Find where the given text appears and provide that cell's center as (X, Y) coordinate. 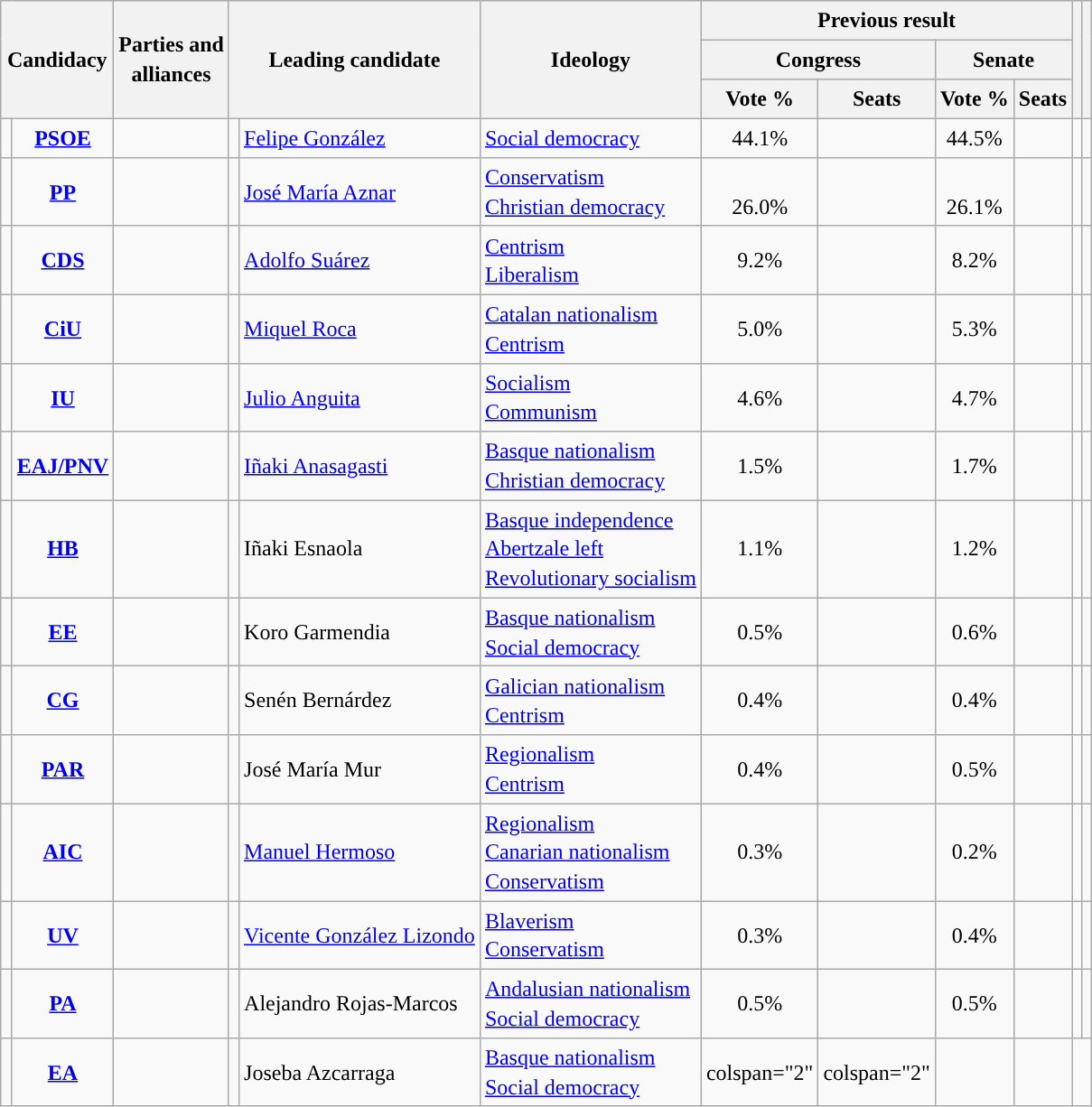
4.6% (760, 397)
EA (62, 1072)
RegionalismCanarian nationalismConservatism (591, 852)
Senate (1003, 60)
Joseba Azcarraga (359, 1072)
Leading candidate (354, 60)
1.7% (974, 466)
José María Mur (359, 769)
Iñaki Anasagasti (359, 466)
Basque nationalismChristian democracy (591, 466)
26.0% (760, 192)
9.2% (760, 260)
Koro Garmendia (359, 632)
CG (62, 701)
EAJ/PNV (62, 466)
Catalan nationalismCentrism (591, 329)
Adolfo Suárez (359, 260)
Iñaki Esnaola (359, 549)
Social democracy (591, 137)
0.2% (974, 852)
Candidacy (58, 60)
UV (62, 935)
PA (62, 1004)
1.2% (974, 549)
8.2% (974, 260)
Miquel Roca (359, 329)
Ideology (591, 60)
26.1% (974, 192)
1.5% (760, 466)
CentrismLiberalism (591, 260)
Parties andalliances (172, 60)
Vicente González Lizondo (359, 935)
Galician nationalismCentrism (591, 701)
Basque independenceAbertzale leftRevolutionary socialism (591, 549)
CDS (62, 260)
Manuel Hermoso (359, 852)
José María Aznar (359, 192)
RegionalismCentrism (591, 769)
PP (62, 192)
PSOE (62, 137)
PAR (62, 769)
1.1% (760, 549)
4.7% (974, 397)
Alejandro Rojas-Marcos (359, 1004)
44.5% (974, 137)
Julio Anguita (359, 397)
ConservatismChristian democracy (591, 192)
HB (62, 549)
5.0% (760, 329)
EE (62, 632)
SocialismCommunism (591, 397)
Andalusian nationalismSocial democracy (591, 1004)
5.3% (974, 329)
44.1% (760, 137)
Felipe González (359, 137)
CiU (62, 329)
Congress (818, 60)
Senén Bernárdez (359, 701)
AIC (62, 852)
Previous result (886, 20)
0.6% (974, 632)
IU (62, 397)
BlaverismConservatism (591, 935)
